Output the (X, Y) coordinate of the center of the cell containing the given text.  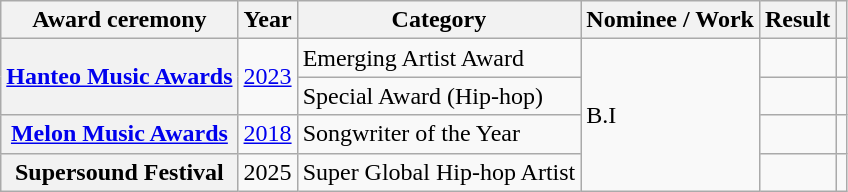
Hanteo Music Awards (120, 77)
2018 (268, 134)
Result (797, 20)
2023 (268, 77)
Emerging Artist Award (439, 58)
Nominee / Work (670, 20)
Songwriter of the Year (439, 134)
Melon Music Awards (120, 134)
2025 (268, 172)
Special Award (Hip-hop) (439, 96)
Super Global Hip-hop Artist (439, 172)
B.I (670, 115)
Award ceremony (120, 20)
Supersound Festival (120, 172)
Category (439, 20)
Year (268, 20)
